Capture the cell that displays the provided text and extract its (X, Y) central coordinate. 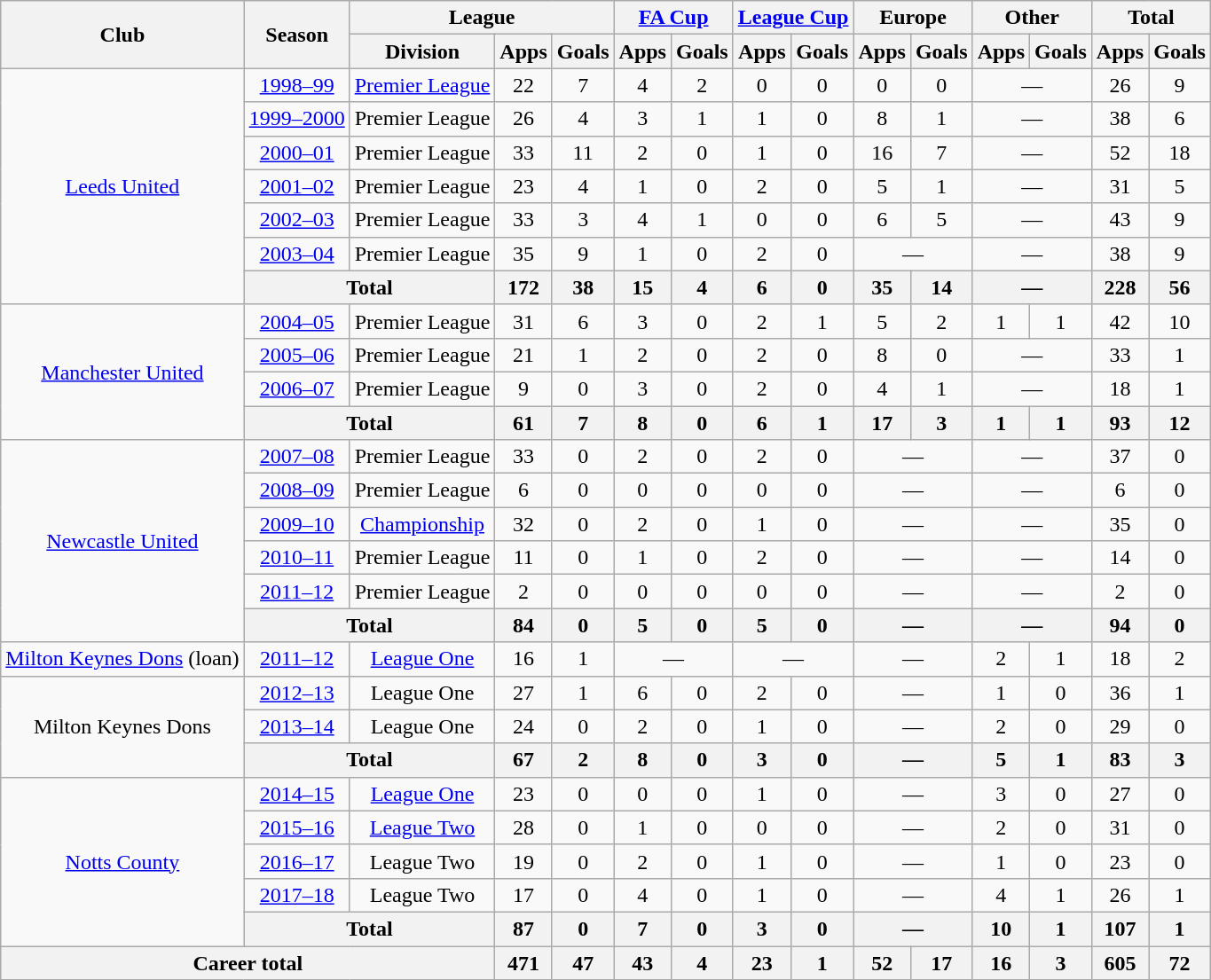
24 (523, 726)
67 (523, 760)
61 (523, 423)
2007–08 (296, 457)
Leeds United (122, 186)
2013–14 (296, 726)
Division (422, 51)
84 (523, 625)
Career total (248, 962)
12 (1180, 423)
Notts County (122, 861)
2006–07 (296, 388)
Newcastle United (122, 541)
36 (1120, 693)
2004–05 (296, 321)
83 (1120, 760)
Europe (913, 18)
2008–09 (296, 490)
League Cup (793, 18)
Manchester United (122, 372)
Milton Keynes Dons (122, 726)
1999–2000 (296, 119)
Championship (422, 524)
19 (523, 861)
21 (523, 355)
471 (523, 962)
2005–06 (296, 355)
2009–10 (296, 524)
Milton Keynes Dons (loan) (122, 659)
32 (523, 524)
107 (1120, 929)
15 (642, 287)
93 (1120, 423)
2012–13 (296, 693)
2001–02 (296, 186)
FA Cup (673, 18)
72 (1180, 962)
2010–11 (296, 558)
2000–01 (296, 153)
2002–03 (296, 220)
2015–16 (296, 827)
56 (1180, 287)
1998–99 (296, 85)
–– (913, 659)
Other (1032, 18)
47 (583, 962)
29 (1120, 726)
172 (523, 287)
22 (523, 85)
2003–04 (296, 254)
2014–15 (296, 794)
League (482, 18)
42 (1120, 321)
2017–18 (296, 895)
87 (523, 929)
Club (122, 35)
94 (1120, 625)
37 (1120, 457)
Season (296, 35)
2016–17 (296, 861)
28 (523, 827)
605 (1120, 962)
228 (1120, 287)
